Determine the (x, y) coordinate at the center of the cell enclosing the given text.  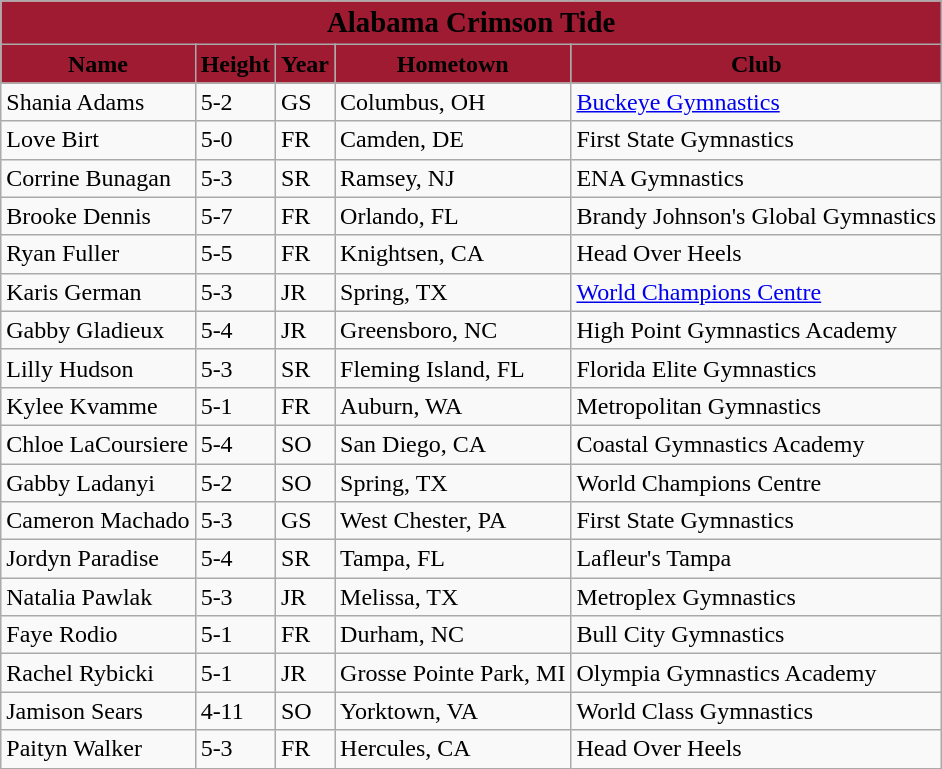
Name (98, 64)
Brandy Johnson's Global Gymnastics (756, 216)
Corrine Bunagan (98, 178)
5-5 (235, 254)
Brooke Dennis (98, 216)
Natalia Pawlak (98, 597)
Hometown (453, 64)
San Diego, CA (453, 444)
Olympia Gymnastics Academy (756, 673)
Karis German (98, 292)
Love Birt (98, 140)
Year (304, 64)
Paityn Walker (98, 749)
Grosse Pointe Park, MI (453, 673)
Metropolitan Gymnastics (756, 406)
Durham, NC (453, 635)
Melissa, TX (453, 597)
Rachel Rybicki (98, 673)
Jordyn Paradise (98, 559)
Coastal Gymnastics Academy (756, 444)
Club (756, 64)
Camden, DE (453, 140)
High Point Gymnastics Academy (756, 330)
West Chester, PA (453, 521)
Hercules, CA (453, 749)
Lafleur's Tampa (756, 559)
Buckeye Gymnastics (756, 102)
Auburn, WA (453, 406)
Knightsen, CA (453, 254)
Jamison Sears (98, 711)
World Class Gymnastics (756, 711)
Cameron Machado (98, 521)
5-0 (235, 140)
Chloe LaCoursiere (98, 444)
Metroplex Gymnastics (756, 597)
Bull City Gymnastics (756, 635)
ENA Gymnastics (756, 178)
Ramsey, NJ (453, 178)
Lilly Hudson (98, 368)
Tampa, FL (453, 559)
4-11 (235, 711)
Columbus, OH (453, 102)
Gabby Ladanyi (98, 483)
Gabby Gladieux (98, 330)
Florida Elite Gymnastics (756, 368)
Greensboro, NC (453, 330)
Shania Adams (98, 102)
Alabama Crimson Tide (472, 23)
Kylee Kvamme (98, 406)
Orlando, FL (453, 216)
5-7 (235, 216)
Yorktown, VA (453, 711)
Faye Rodio (98, 635)
Ryan Fuller (98, 254)
Fleming Island, FL (453, 368)
Height (235, 64)
